Pinpoint the cell where the given text exists, returning its (X, Y) midpoint coordinate. 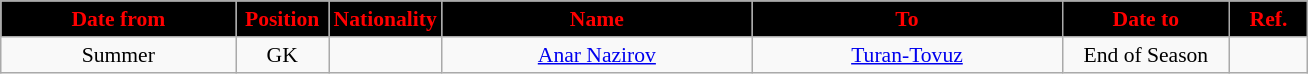
Date to (1146, 19)
Ref. (1269, 19)
Anar Nazirov (597, 55)
Name (597, 19)
Date from (118, 19)
To (907, 19)
Summer (118, 55)
GK (282, 55)
Nationality (384, 19)
End of Season (1146, 55)
Turan-Tovuz (907, 55)
Position (282, 19)
